Locate the cell with the specified text and output its [x, y] center coordinate. 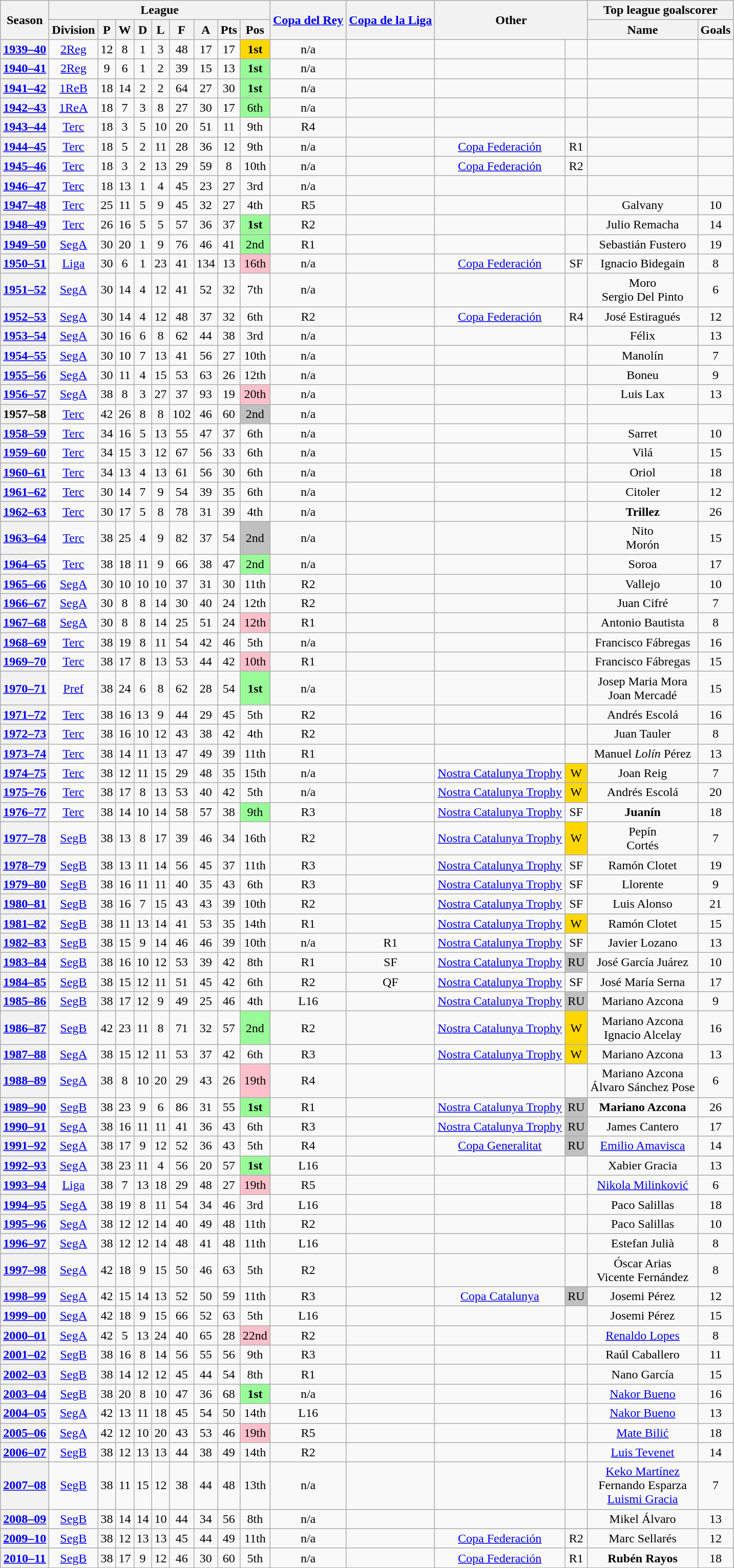
Sebastián Fustero [642, 244]
2007–08 [25, 1486]
71 [181, 1028]
1999–00 [25, 1316]
Manuel Lolín Pérez [642, 754]
Félix [642, 336]
2010–11 [25, 1558]
Nano García [642, 1374]
Division [74, 30]
1955–56 [25, 375]
1993–94 [25, 1185]
33 [228, 453]
Nito Morón [642, 538]
1946–47 [25, 185]
1973–74 [25, 754]
Emilio Amavisca [642, 1146]
2001–02 [25, 1355]
78 [181, 511]
68 [228, 1394]
Name [642, 30]
1ReB [74, 88]
2005–06 [25, 1433]
1998–99 [25, 1297]
Citoler [642, 492]
1988–89 [25, 1081]
Raúl Caballero [642, 1355]
64 [181, 88]
86 [181, 1107]
Copa Generalitat [500, 1146]
Other [511, 20]
1960–61 [25, 472]
Luis Lax [642, 394]
Vallejo [642, 583]
Oriol [642, 472]
1991–92 [25, 1146]
7th [255, 290]
L [161, 30]
Galvany [642, 205]
Copa de la Liga [390, 20]
2000–01 [25, 1335]
1981–82 [25, 924]
Pts [228, 30]
Keko Martínez Fernando Esparza Luismi Gracia [642, 1486]
Mate Bilić [642, 1433]
Óscar Arias Vicente Fernández [642, 1269]
1959–60 [25, 453]
1948–49 [25, 224]
1966–67 [25, 603]
Vilá [642, 453]
Soroa [642, 564]
1941–42 [25, 88]
Rubén Rayos [642, 1558]
1954–55 [25, 356]
1982–83 [25, 943]
1987–88 [25, 1054]
1994–95 [25, 1204]
José García Juárez [642, 963]
21 [716, 904]
1945–46 [25, 166]
Pos [255, 30]
1962–63 [25, 511]
15th [255, 773]
Renaldo Lopes [642, 1335]
Season [25, 20]
James Cantero [642, 1126]
1940–41 [25, 69]
1990–91 [25, 1126]
Joan Reig [642, 773]
1951–52 [25, 290]
1971–72 [25, 715]
1964–65 [25, 564]
1956–57 [25, 394]
2004–05 [25, 1413]
1983–84 [25, 963]
1976–77 [25, 812]
Luis Alonso [642, 904]
Marc Sellarés [642, 1538]
2006–07 [25, 1452]
1943–44 [25, 127]
1985–86 [25, 1001]
20th [255, 394]
1996–97 [25, 1243]
1963–64 [25, 538]
1986–87 [25, 1028]
1969–70 [25, 662]
Trillez [642, 511]
1992–93 [25, 1165]
2003–04 [25, 1394]
2009–10 [25, 1538]
1953–54 [25, 336]
P [107, 30]
League [160, 10]
2002–03 [25, 1374]
Julio Remacha [642, 224]
Nikola Milinković [642, 1185]
1942–43 [25, 108]
1989–90 [25, 1107]
1965–66 [25, 583]
Josep Maria Mora Joan Mercadé [642, 688]
82 [181, 538]
1980–81 [25, 904]
22nd [255, 1335]
67 [181, 453]
2008–09 [25, 1519]
A [206, 30]
Pepín Cortés [642, 838]
1972–73 [25, 734]
Antonio Bautista [642, 623]
Sarret [642, 433]
Moro Sergio Del Pinto [642, 290]
1961–62 [25, 492]
1997–98 [25, 1269]
Juan Cifré [642, 603]
D [142, 30]
Goals [716, 30]
93 [206, 394]
1995–96 [25, 1224]
Javier Lozano [642, 943]
F [181, 30]
Mikel Álvaro [642, 1519]
102 [181, 414]
1949–50 [25, 244]
65 [206, 1335]
Juanín [642, 812]
1967–68 [25, 623]
Copa del Rey [308, 20]
61 [181, 472]
1939–40 [25, 49]
Mariano Azcona Álvaro Sánchez Pose [642, 1081]
QF [390, 982]
Juan Tauler [642, 734]
1970–71 [25, 688]
58 [181, 812]
José María Serna [642, 982]
Estefan Julià [642, 1243]
Boneu [642, 375]
1947–48 [25, 205]
Manolín [642, 356]
134 [206, 264]
1977–78 [25, 838]
Llorente [642, 884]
1944–45 [25, 147]
1957–58 [25, 414]
1950–51 [25, 264]
Luis Tevenet [642, 1452]
Copa Catalunya [500, 1297]
1958–59 [25, 433]
1ReA [74, 108]
13th [255, 1486]
1979–80 [25, 884]
José Estiragués [642, 317]
Mariano Azcona Ignacio Alcelay [642, 1028]
Pref [74, 688]
1968–69 [25, 642]
1952–53 [25, 317]
1975–76 [25, 792]
Ignacio Bidegain [642, 264]
1974–75 [25, 773]
Top league goalscorer [661, 10]
1984–85 [25, 982]
76 [181, 244]
1978–79 [25, 865]
Xabier Gracia [642, 1165]
